Find where the given text appears and provide that cell's center as [x, y] coordinate. 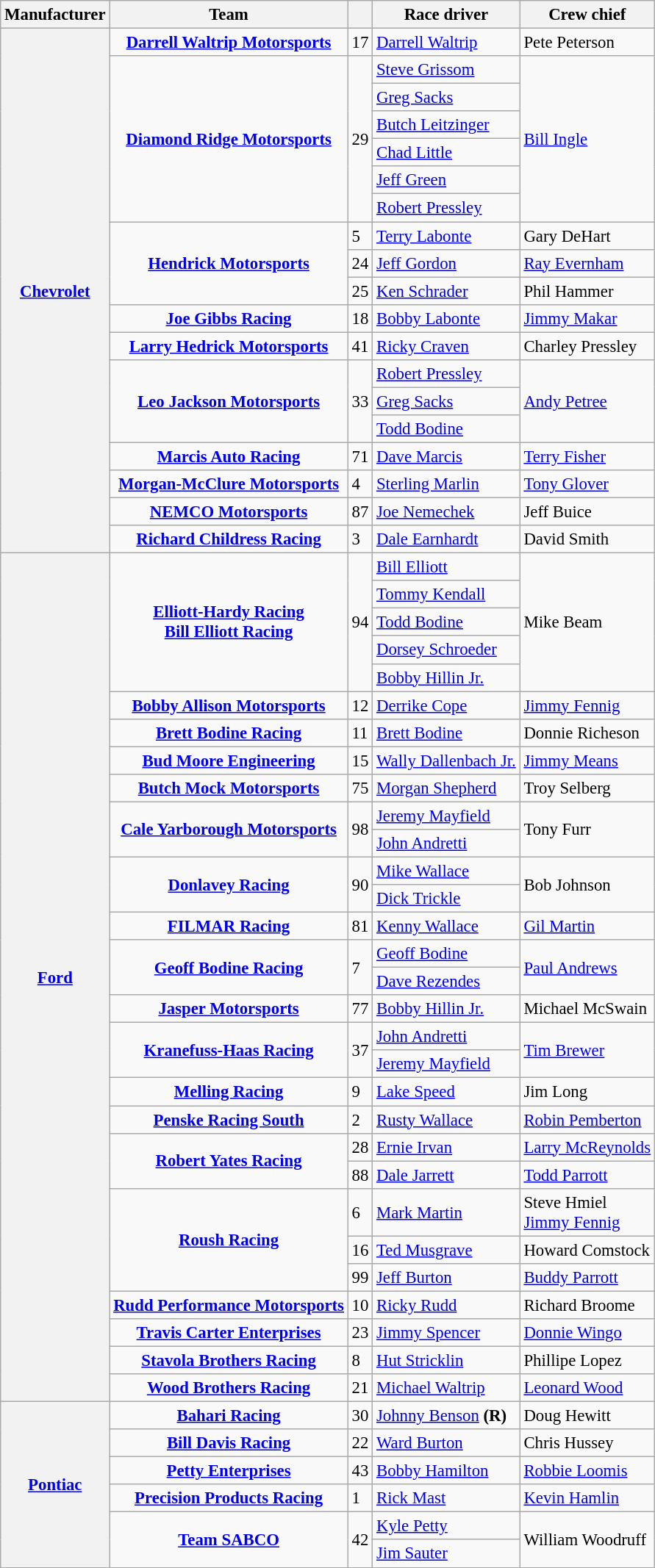
Richard Childress Racing [229, 539]
William Woodruff [587, 1540]
Bill Davis Racing [229, 1443]
Phillipe Lopez [587, 1360]
Pete Peterson [587, 43]
Jimmy Spencer [446, 1333]
Bill Elliott [446, 567]
15 [360, 760]
Jeff Gordon [446, 263]
Donlavey Racing [229, 885]
87 [360, 512]
11 [360, 733]
Ricky Craven [446, 346]
Terry Fisher [587, 456]
7 [360, 967]
88 [360, 1175]
42 [360, 1540]
Michael McSwain [587, 1009]
Phil Hammer [587, 291]
Morgan-McClure Motorsports [229, 484]
75 [360, 788]
8 [360, 1360]
4 [360, 484]
Robert Yates Racing [229, 1161]
Jimmy Makar [587, 318]
6 [360, 1212]
Rick Mast [446, 1498]
Joe Gibbs Racing [229, 318]
Ward Burton [446, 1443]
Robbie Loomis [587, 1471]
Marcis Auto Racing [229, 456]
Bobby Hamilton [446, 1471]
Manufacturer [55, 15]
99 [360, 1278]
Steve HmielJimmy Fennig [587, 1212]
Jeff Burton [446, 1278]
Crew chief [587, 15]
Jim Long [587, 1092]
Darrell Waltrip Motorsports [229, 43]
Brett Bodine Racing [229, 733]
9 [360, 1092]
David Smith [587, 539]
Rudd Performance Motorsports [229, 1305]
Ricky Rudd [446, 1305]
NEMCO Motorsports [229, 512]
Gil Martin [587, 927]
23 [360, 1333]
Donnie Wingo [587, 1333]
Larry McReynolds [587, 1147]
Darrell Waltrip [446, 43]
37 [360, 1051]
Howard Comstock [587, 1250]
Butch Mock Motorsports [229, 788]
Leonard Wood [587, 1388]
Gary DeHart [587, 236]
41 [360, 346]
Dale Jarrett [446, 1175]
Team [229, 15]
Kyle Petty [446, 1526]
Lake Speed [446, 1092]
Andy Petree [587, 401]
Chris Hussey [587, 1443]
28 [360, 1147]
Bud Moore Engineering [229, 760]
Leo Jackson Motorsports [229, 401]
Charley Pressley [587, 346]
Tim Brewer [587, 1051]
Bobby Labonte [446, 318]
Jimmy Means [587, 760]
Jeff Green [446, 180]
Wood Brothers Racing [229, 1388]
Terry Labonte [446, 236]
5 [360, 236]
77 [360, 1009]
Butch Leitzinger [446, 125]
Diamond Ridge Motorsports [229, 139]
Johnny Benson (R) [446, 1416]
24 [360, 263]
Chevrolet [55, 291]
Brett Bodine [446, 733]
Dick Trickle [446, 899]
Robin Pemberton [587, 1120]
Ford [55, 977]
Team SABCO [229, 1540]
Rusty Wallace [446, 1120]
Tony Glover [587, 484]
Jasper Motorsports [229, 1009]
Ray Evernham [587, 263]
71 [360, 456]
Elliott-Hardy RacingBill Elliott Racing [229, 622]
Richard Broome [587, 1305]
43 [360, 1471]
Todd Parrott [587, 1175]
94 [360, 622]
Hendrick Motorsports [229, 263]
Bobby Allison Motorsports [229, 705]
Donnie Richeson [587, 733]
Michael Waltrip [446, 1388]
25 [360, 291]
12 [360, 705]
Jim Sauter [446, 1554]
Pontiac [55, 1485]
1 [360, 1498]
Larry Hedrick Motorsports [229, 346]
21 [360, 1388]
Dale Earnhardt [446, 539]
Mike Wallace [446, 871]
Kranefuss-Haas Racing [229, 1051]
Sterling Marlin [446, 484]
Mike Beam [587, 622]
Jeff Buice [587, 512]
Ted Musgrave [446, 1250]
FILMAR Racing [229, 927]
29 [360, 139]
Stavola Brothers Racing [229, 1360]
Penske Racing South [229, 1120]
Bob Johnson [587, 885]
Ernie Irvan [446, 1147]
Jimmy Fennig [587, 705]
Cale Yarborough Motorsports [229, 829]
Ken Schrader [446, 291]
90 [360, 885]
Steve Grissom [446, 70]
3 [360, 539]
Joe Nemechek [446, 512]
Tony Furr [587, 829]
Dorsey Schroeder [446, 650]
Petty Enterprises [229, 1471]
18 [360, 318]
17 [360, 43]
Roush Racing [229, 1240]
Dave Marcis [446, 456]
33 [360, 401]
Hut Stricklin [446, 1360]
Bahari Racing [229, 1416]
Derrike Cope [446, 705]
Geoff Bodine Racing [229, 967]
Travis Carter Enterprises [229, 1333]
98 [360, 829]
Race driver [446, 15]
Kenny Wallace [446, 927]
2 [360, 1120]
Paul Andrews [587, 967]
Wally Dallenbach Jr. [446, 760]
81 [360, 927]
30 [360, 1416]
Troy Selberg [587, 788]
Chad Little [446, 153]
Tommy Kendall [446, 594]
10 [360, 1305]
Kevin Hamlin [587, 1498]
Geoff Bodine [446, 954]
Dave Rezendes [446, 982]
Bill Ingle [587, 139]
22 [360, 1443]
Buddy Parrott [587, 1278]
Precision Products Racing [229, 1498]
Morgan Shepherd [446, 788]
16 [360, 1250]
Mark Martin [446, 1212]
Melling Racing [229, 1092]
Doug Hewitt [587, 1416]
